Return [X, Y] of the center of cell containing provided text 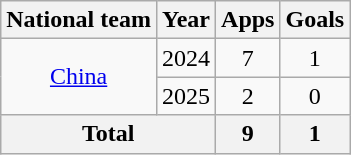
China [79, 77]
2024 [186, 58]
National team [79, 20]
Goals [315, 20]
7 [248, 58]
2025 [186, 96]
2 [248, 96]
Total [108, 134]
9 [248, 134]
Year [186, 20]
Apps [248, 20]
0 [315, 96]
